For the text-containing cell, return its midpoint in [X, Y] coordinate format. 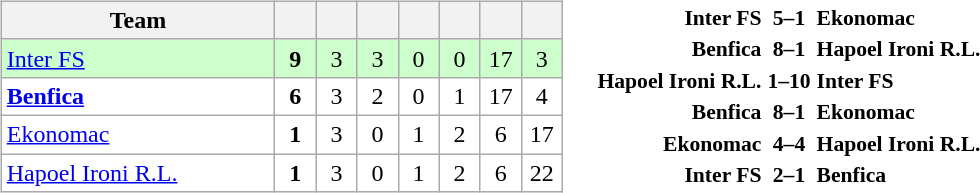
4 [542, 96]
1–10 [789, 80]
9 [296, 58]
4–4 [789, 143]
5–1 [789, 17]
22 [542, 173]
Team [138, 20]
2–1 [789, 175]
